Capture the cell that displays the provided text and extract its (x, y) central coordinate. 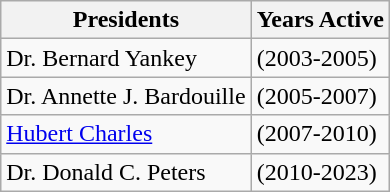
(2007-2010) (320, 134)
Dr. Donald C. Peters (126, 172)
Presidents (126, 20)
(2003-2005) (320, 58)
Years Active (320, 20)
Dr. Annette J. Bardouille (126, 96)
Hubert Charles (126, 134)
(2005-2007) (320, 96)
(2010-2023) (320, 172)
Dr. Bernard Yankey (126, 58)
